Return [X, Y] of the center of cell containing provided text 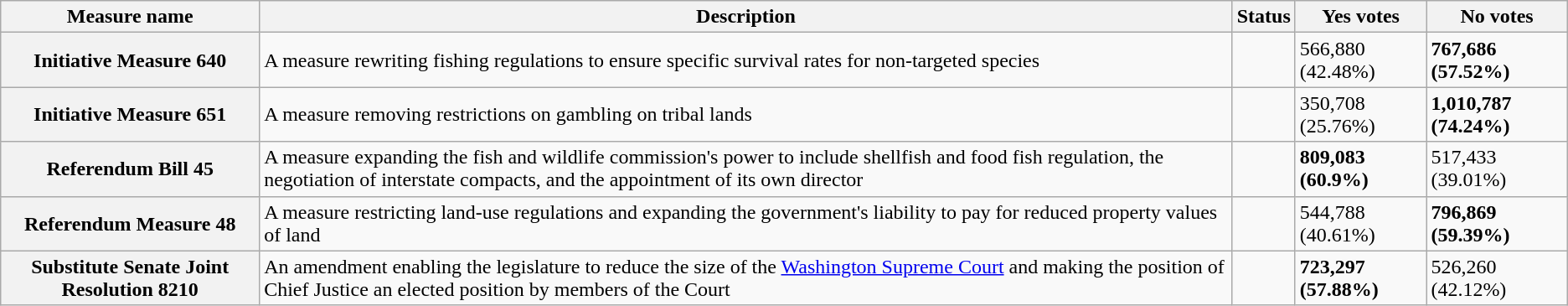
1,010,787 (74.24%) [1497, 114]
796,869 (59.39%) [1497, 223]
526,260 (42.12%) [1497, 278]
Referendum Bill 45 [131, 169]
Referendum Measure 48 [131, 223]
544,788 (40.61%) [1360, 223]
No votes [1497, 17]
Initiative Measure 651 [131, 114]
767,686 (57.52%) [1497, 60]
517,433 (39.01%) [1497, 169]
Substitute Senate Joint Resolution 8210 [131, 278]
Status [1263, 17]
350,708 (25.76%) [1360, 114]
A measure rewriting fishing regulations to ensure specific survival rates for non-targeted species [746, 60]
Yes votes [1360, 17]
Measure name [131, 17]
A measure removing restrictions on gambling on tribal lands [746, 114]
Initiative Measure 640 [131, 60]
809,083 (60.9%) [1360, 169]
566,880 (42.48%) [1360, 60]
723,297 (57.88%) [1360, 278]
Description [746, 17]
A measure restricting land-use regulations and expanding the government's liability to pay for reduced property values of land [746, 223]
